Identify which cell holds the provided text, then report its [x, y] central coordinate. 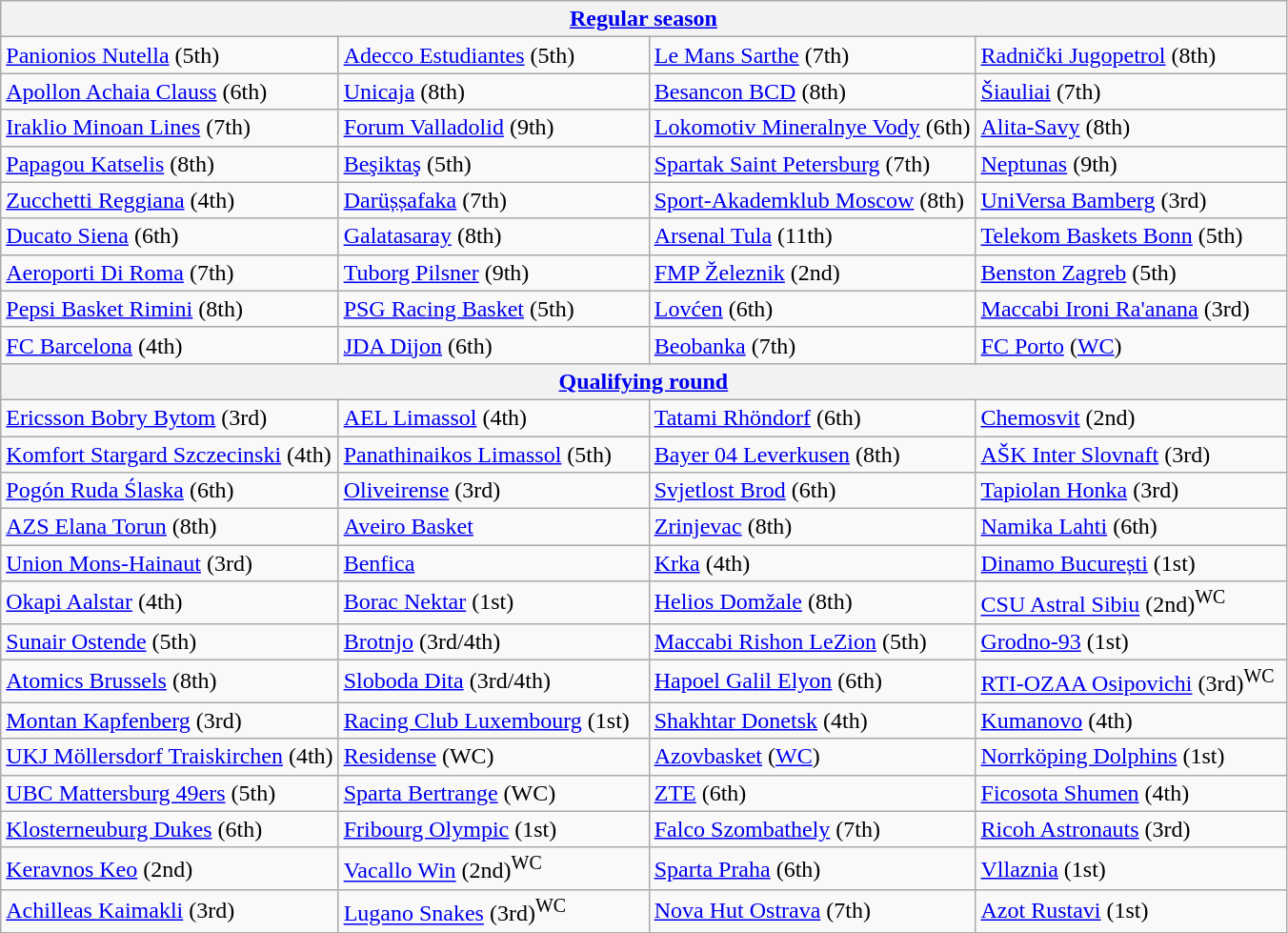
Okapi Aalstar (4th) [170, 602]
Panionios Nutella (5th) [170, 55]
Benston Zagreb (5th) [1131, 273]
Aveiro Basket [493, 527]
FMP Železnik (2nd) [812, 273]
Sloboda Dita (3rd/4th) [493, 680]
Residense (WC) [493, 757]
Lokomotiv Mineralnye Vody (6th) [812, 128]
Papagou Katselis (8th) [170, 164]
Ricoh Astronauts (3rd) [1131, 829]
FC Porto (WC) [1131, 345]
Fribourg Olympic (1st) [493, 829]
Bayer 04 Leverkusen (8th) [812, 455]
Zrinjevac (8th) [812, 527]
Vllaznia (1st) [1131, 869]
Beobanka (7th) [812, 345]
Brotnjo (3rd/4th) [493, 641]
Sunair Ostende (5th) [170, 641]
Atomics Brussels (8th) [170, 680]
Pogón Ruda Ślaska (6th) [170, 491]
Achilleas Kaimakli (3rd) [170, 911]
AZS Elana Torun (8th) [170, 527]
Helios Domžale (8th) [812, 602]
Apollon Achaia Clauss (6th) [170, 91]
Lovćen (6th) [812, 309]
Ericsson Bobry Bytom (3rd) [170, 417]
Sparta Bertrange (WC) [493, 793]
AŠK Inter Slovnaft (3rd) [1131, 455]
Le Mans Sarthe (7th) [812, 55]
Dinamo București (1st) [1131, 563]
Beşiktaş (5th) [493, 164]
Nova Hut Ostrava (7th) [812, 911]
Ficosota Shumen (4th) [1131, 793]
Shakhtar Donetsk (4th) [812, 720]
Klosterneuburg Dukes (6th) [170, 829]
Krka (4th) [812, 563]
Falco Szombathely (7th) [812, 829]
Unicaja (8th) [493, 91]
Besancon BCD (8th) [812, 91]
Ducato Siena (6th) [170, 236]
UBC Mattersburg 49ers (5th) [170, 793]
UKJ Möllersdorf Traiskirchen (4th) [170, 757]
Pepsi Basket Rimini (8th) [170, 309]
Sport-Akademklub Moscow (8th) [812, 200]
Adecco Estudiantes (5th) [493, 55]
Regular season [644, 19]
Komfort Stargard Szczecinski (4th) [170, 455]
Norrköping Dolphins (1st) [1131, 757]
Maccabi Ironi Ra'anana (3rd) [1131, 309]
Tuborg Pilsner (9th) [493, 273]
Telekom Baskets Bonn (5th) [1131, 236]
Darüșșafaka (7th) [493, 200]
Neptunas (9th) [1131, 164]
Oliveirense (3rd) [493, 491]
Azot Rustavi (1st) [1131, 911]
Kumanovo (4th) [1131, 720]
Lugano Snakes (3rd)WC [493, 911]
Qualifying round [644, 381]
Zucchetti Reggiana (4th) [170, 200]
Benfica [493, 563]
Alita-Savy (8th) [1131, 128]
Iraklio Minoan Lines (7th) [170, 128]
Racing Club Luxembourg (1st) [493, 720]
FC Barcelona (4th) [170, 345]
Aeroporti Di Roma (7th) [170, 273]
Borac Nektar (1st) [493, 602]
Sparta Praha (6th) [812, 869]
CSU Astral Sibiu (2nd)WC [1131, 602]
Forum Valladolid (9th) [493, 128]
Radnički Jugopetrol (8th) [1131, 55]
Svjetlost Brod (6th) [812, 491]
Arsenal Tula (11th) [812, 236]
Tapiolan Honka (3rd) [1131, 491]
JDA Dijon (6th) [493, 345]
Union Mons-Hainaut (3rd) [170, 563]
RTI-OZAA Osipovichi (3rd)WC [1131, 680]
Šiauliai (7th) [1131, 91]
Vacallo Win (2nd)WC [493, 869]
Keravnos Keo (2nd) [170, 869]
Maccabi Rishon LeZion (5th) [812, 641]
Montan Kapfenberg (3rd) [170, 720]
PSG Racing Basket (5th) [493, 309]
Tatami Rhöndorf (6th) [812, 417]
AEL Limassol (4th) [493, 417]
UniVersa Bamberg (3rd) [1131, 200]
Chemosvit (2nd) [1131, 417]
Hapoel Galil Elyon (6th) [812, 680]
Spartak Saint Petersburg (7th) [812, 164]
Panathinaikos Limassol (5th) [493, 455]
ZTE (6th) [812, 793]
Namika Lahti (6th) [1131, 527]
Galatasaray (8th) [493, 236]
Grodno-93 (1st) [1131, 641]
Azovbasket (WC) [812, 757]
